Detect which cell encompasses the target text, then output its [x, y] center coordinate. 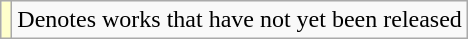
Denotes works that have not yet been released [240, 20]
